Provide the [x, y] coordinate of the cell's center where the given text is located.  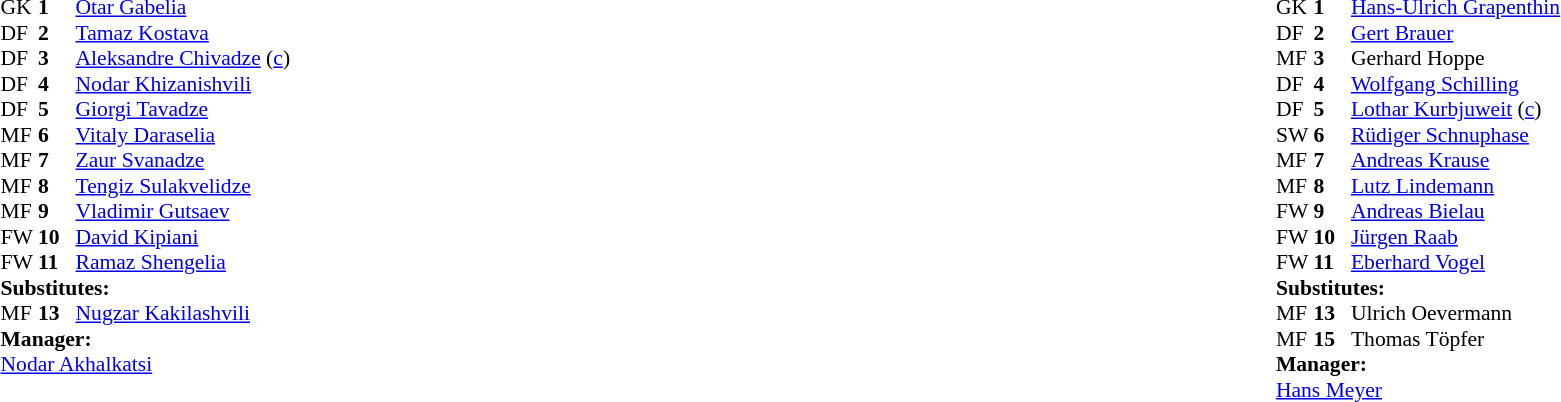
Lutz Lindemann [1456, 186]
Andreas Krause [1456, 161]
Nugzar Kakilashvili [184, 313]
Nodar Khizanishvili [184, 84]
Vitaly Daraselia [184, 135]
David Kipiani [184, 237]
Andreas Bielau [1456, 211]
Lothar Kurbjuweit (c) [1456, 109]
Nodar Akhalkatsi [145, 365]
Giorgi Tavadze [184, 109]
Tamaz Kostava [184, 33]
Zaur Svanadze [184, 161]
Eberhard Vogel [1456, 263]
Ramaz Shengelia [184, 263]
Rüdiger Schnuphase [1456, 135]
Wolfgang Schilling [1456, 84]
Thomas Töpfer [1456, 339]
Gert Brauer [1456, 33]
Vladimir Gutsaev [184, 211]
Jürgen Raab [1456, 237]
Ulrich Oevermann [1456, 313]
Aleksandre Chivadze (c) [184, 59]
15 [1332, 339]
SW [1295, 135]
Gerhard Hoppe [1456, 59]
Tengiz Sulakvelidze [184, 186]
